For the text-containing cell, return its midpoint in (X, Y) coordinate format. 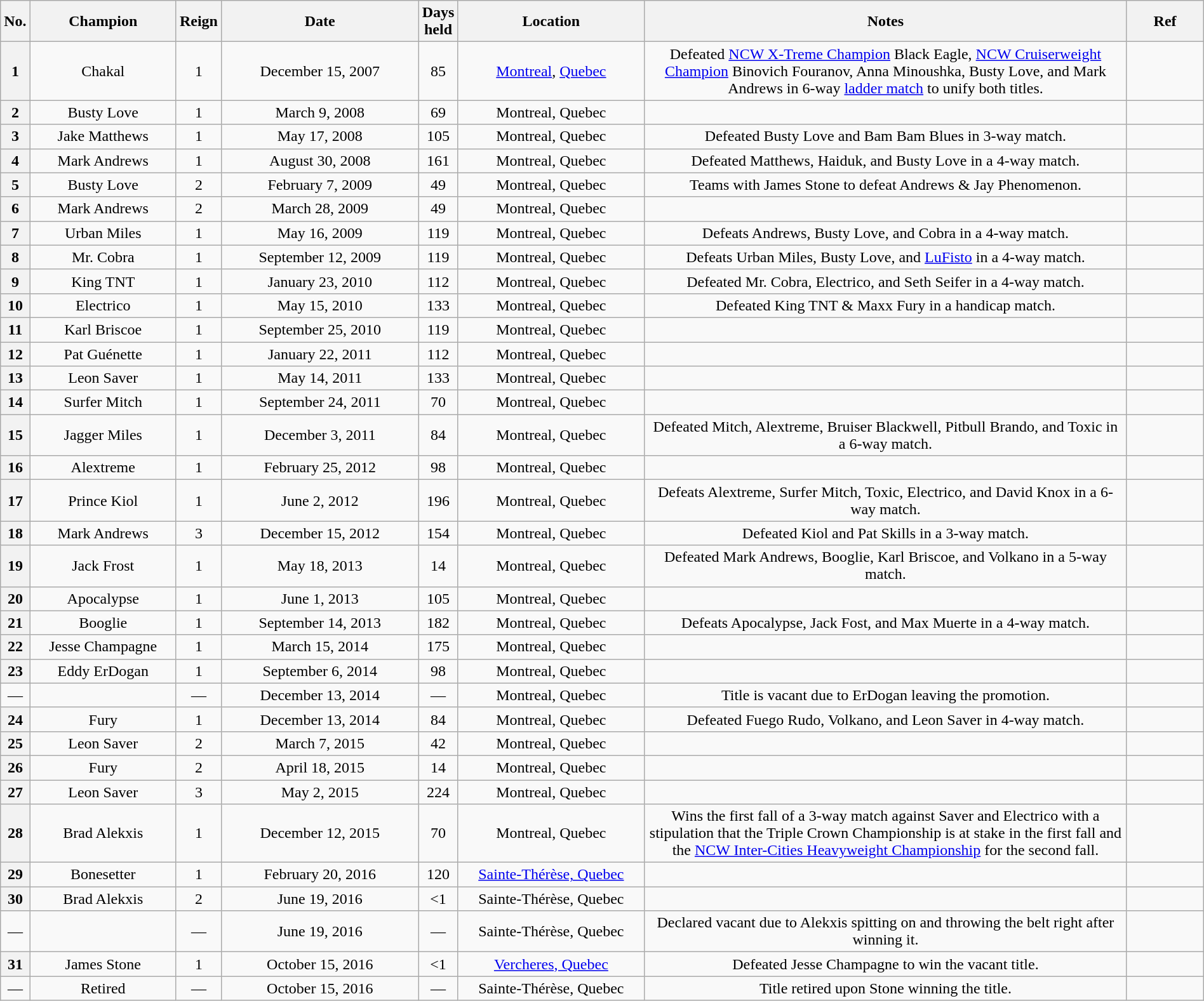
Pat Guénette (103, 354)
Defeated Matthews, Haiduk, and Busty Love in a 4-way match. (885, 161)
4 (15, 161)
Defeats Urban Miles, Busty Love, and LuFisto in a 4-way match. (885, 257)
175 (438, 647)
No. (15, 22)
15 (15, 435)
18 (15, 533)
March 9, 2008 (320, 112)
22 (15, 647)
Vercheres, Quebec (551, 964)
May 18, 2013 (320, 566)
Mr. Cobra (103, 257)
Notes (885, 22)
King TNT (103, 281)
Prince Kiol (103, 500)
7 (15, 233)
Urban Miles (103, 233)
16 (15, 468)
Date (320, 22)
Jesse Champagne (103, 647)
January 22, 2011 (320, 354)
182 (438, 623)
28 (15, 833)
9 (15, 281)
27 (15, 792)
Bonesetter (103, 875)
12 (15, 354)
Booglie (103, 623)
Defeated Kiol and Pat Skills in a 3-way match. (885, 533)
24 (15, 719)
69 (438, 112)
154 (438, 533)
March 28, 2009 (320, 209)
Defeats Alextreme, Surfer Mitch, Toxic, Electrico, and David Knox in a 6-way match. (885, 500)
30 (15, 899)
Defeated Busty Love and Bam Bam Blues in 3-way match. (885, 136)
10 (15, 305)
Reign (198, 22)
June 1, 2013 (320, 599)
March 15, 2014 (320, 647)
Defeated Fuego Rudo, Volkano, and Leon Saver in 4-way match. (885, 719)
February 25, 2012 (320, 468)
September 14, 2013 (320, 623)
Defeats Apocalypse, Jack Fost, and Max Muerte in a 4-way match. (885, 623)
December 15, 2012 (320, 533)
6 (15, 209)
224 (438, 792)
September 25, 2010 (320, 329)
Chakal (103, 71)
Defeated Mr. Cobra, Electrico, and Seth Seifer in a 4-way match. (885, 281)
James Stone (103, 964)
April 18, 2015 (320, 767)
Defeated Mark Andrews, Booglie, Karl Briscoe, and Volkano in a 5-way match. (885, 566)
21 (15, 623)
Alextreme (103, 468)
Teams with James Stone to defeat Andrews & Jay Phenomenon. (885, 185)
120 (438, 875)
Jake Matthews (103, 136)
Defeats Andrews, Busty Love, and Cobra in a 4-way match. (885, 233)
Title retired upon Stone winning the title. (885, 988)
February 7, 2009 (320, 185)
20 (15, 599)
23 (15, 671)
196 (438, 500)
Declared vacant due to Alekxis spitting on and throwing the belt right after winning it. (885, 932)
Champion (103, 22)
161 (438, 161)
29 (15, 875)
Jack Frost (103, 566)
Electrico (103, 305)
September 12, 2009 (320, 257)
Days held (438, 22)
85 (438, 71)
Defeated Jesse Champagne to win the vacant title. (885, 964)
Title is vacant due to ErDogan leaving the promotion. (885, 695)
5 (15, 185)
June 2, 2012 (320, 500)
31 (15, 964)
January 23, 2010 (320, 281)
December 3, 2011 (320, 435)
Defeated King TNT & Maxx Fury in a handicap match. (885, 305)
March 7, 2015 (320, 743)
42 (438, 743)
August 30, 2008 (320, 161)
May 15, 2010 (320, 305)
26 (15, 767)
17 (15, 500)
Eddy ErDogan (103, 671)
December 12, 2015 (320, 833)
Ref (1165, 22)
February 20, 2016 (320, 875)
Apocalypse (103, 599)
Retired (103, 988)
Jagger Miles (103, 435)
May 16, 2009 (320, 233)
8 (15, 257)
Surfer Mitch (103, 402)
December 15, 2007 (320, 71)
May 17, 2008 (320, 136)
25 (15, 743)
September 24, 2011 (320, 402)
13 (15, 378)
May 2, 2015 (320, 792)
19 (15, 566)
May 14, 2011 (320, 378)
Karl Briscoe (103, 329)
Defeated Mitch, Alextreme, Bruiser Blackwell, Pitbull Brando, and Toxic in a 6-way match. (885, 435)
September 6, 2014 (320, 671)
Location (551, 22)
11 (15, 329)
